Capture the cell that displays the provided text and extract its (x, y) central coordinate. 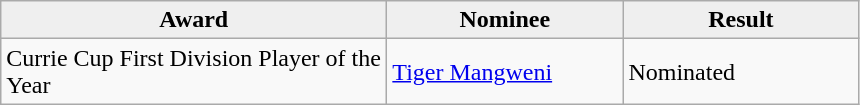
Tiger Mangweni (505, 72)
Currie Cup First Division Player of the Year (194, 72)
Nominee (505, 20)
Award (194, 20)
Result (741, 20)
Nominated (741, 72)
